Output the (X, Y) coordinate of the center of the cell containing the given text.  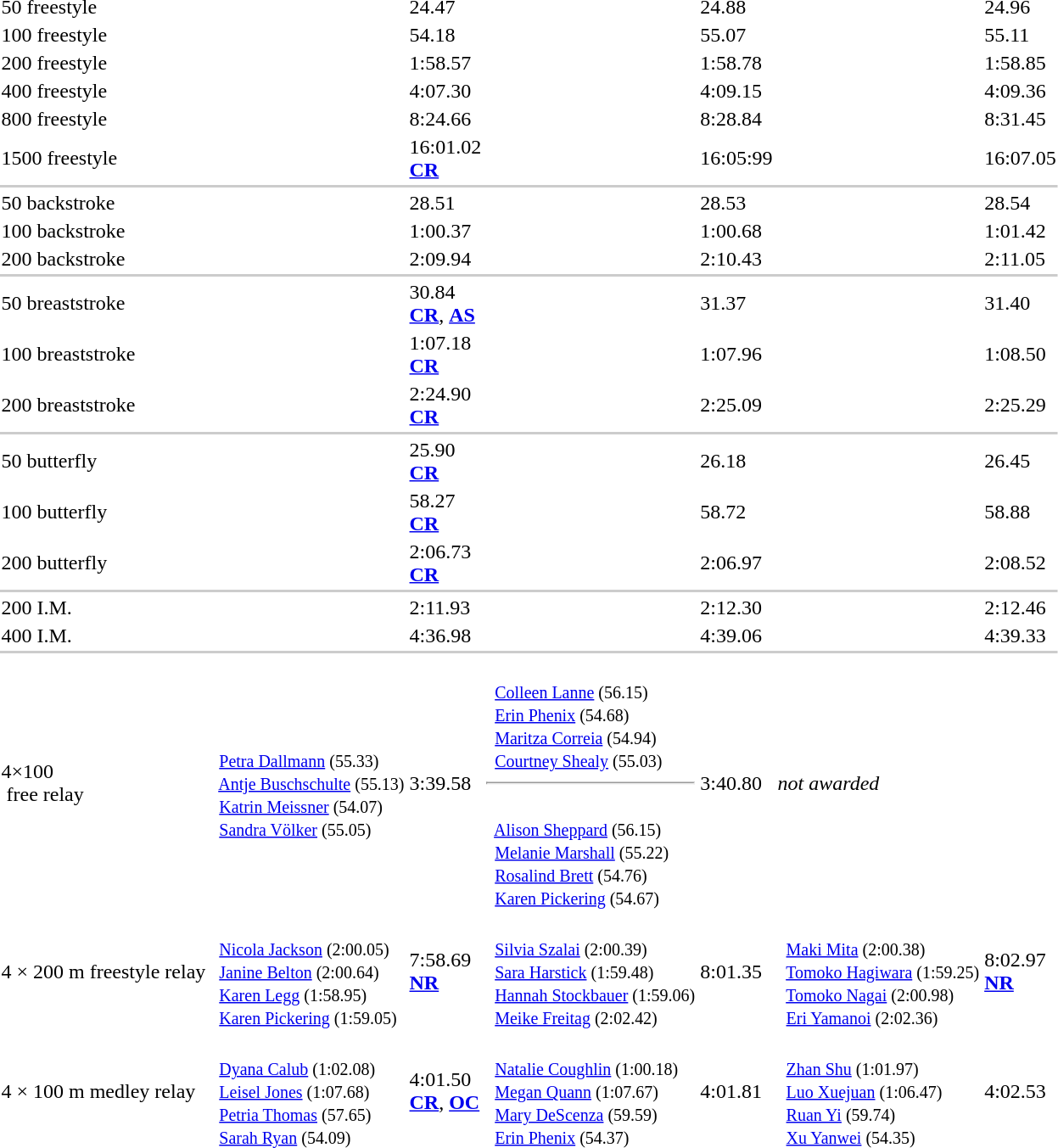
1:58.78 (736, 63)
26.18 (736, 462)
8:28.84 (736, 119)
58.27CR (445, 512)
16:07.05 (1021, 158)
100 breaststroke (104, 355)
100 butterfly (104, 512)
28.51 (445, 203)
7:58.69 NR (445, 972)
2:10.43 (736, 259)
800 freestyle (104, 119)
2:11.93 (445, 608)
55.07 (736, 35)
8:24.66 (445, 119)
1:01.42 (1021, 231)
8:01.35 (736, 972)
58.88 (1021, 512)
1:00.68 (736, 231)
50 breaststroke (104, 304)
2:12.46 (1021, 608)
2:12.30 (736, 608)
400 freestyle (104, 91)
400 I.M. (104, 636)
Nicola Jackson (2:00.05) Janine Belton (2:00.64) Karen Legg (1:58.95) Karen Pickering (1:59.05) (307, 972)
8:31.45 (1021, 119)
not awarded (879, 783)
1:58.57 (445, 63)
1:00.37 (445, 231)
1:08.50 (1021, 355)
2:06.73CR (445, 563)
50 butterfly (104, 462)
2:24.90CR (445, 406)
200 freestyle (104, 63)
Maki Mita (2:00.38) Tomoko Hagiwara (1:59.25) Tomoko Nagai (2:00.98) Eri Yamanoi (2:02.36) (879, 972)
2:08.52 (1021, 563)
4×100 free relay (104, 783)
25.90CR (445, 462)
28.53 (736, 203)
55.11 (1021, 35)
4:09.36 (1021, 91)
Silvia Szalai (2:00.39) Sara Harstick (1:59.48) Hannah Stockbauer (1:59.06) Meike Freitag (2:02.42) (591, 972)
31.37 (736, 304)
200 backstroke (104, 259)
4:07.30 (445, 91)
58.72 (736, 512)
200 I.M. (104, 608)
2:25.09 (736, 406)
3:39.58 (445, 783)
100 backstroke (104, 231)
4:36.98 (445, 636)
4 × 200 m freestyle relay (104, 972)
16:05:99 (736, 158)
30.84CR, AS (445, 304)
4:09.15 (736, 91)
1500 freestyle (104, 158)
200 butterfly (104, 563)
31.40 (1021, 304)
200 breaststroke (104, 406)
100 freestyle (104, 35)
50 backstroke (104, 203)
54.18 (445, 35)
2:25.29 (1021, 406)
1:58.85 (1021, 63)
2:06.97 (736, 563)
1:07.18CR (445, 355)
16:01.02CR (445, 158)
3:40.80 (736, 783)
4:39.06 (736, 636)
Petra Dallmann (55.33) Antje Buschschulte (55.13) Katrin Meissner (54.07) Sandra Völker (55.05) (307, 783)
1:07.96 (736, 355)
26.45 (1021, 462)
2:09.94 (445, 259)
28.54 (1021, 203)
4:39.33 (1021, 636)
2:11.05 (1021, 259)
8:02.97 NR (1021, 972)
